Output the (X, Y) coordinate of the center of the cell containing the given text.  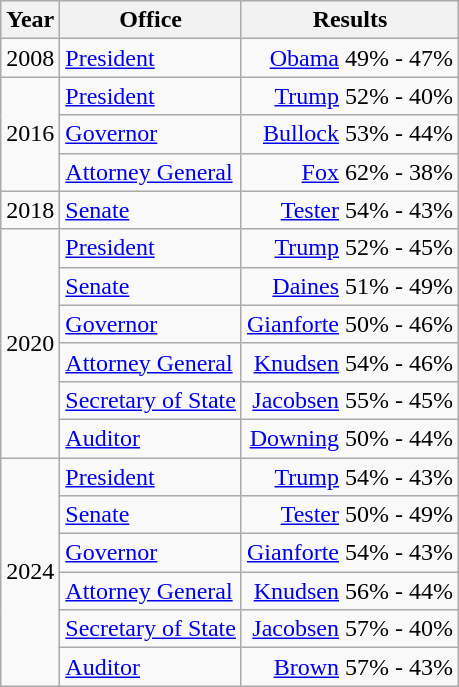
Tester 50% - 49% (350, 515)
2020 (30, 343)
Trump 52% - 45% (350, 248)
Knudsen 56% - 44% (350, 591)
2008 (30, 58)
Jacobsen 57% - 40% (350, 629)
Trump 52% - 40% (350, 96)
2024 (30, 572)
Gianforte 50% - 46% (350, 324)
Jacobsen 55% - 45% (350, 400)
Daines 51% - 49% (350, 286)
2016 (30, 134)
Fox 62% - 38% (350, 172)
Brown 57% - 43% (350, 667)
Office (151, 20)
Tester 54% - 43% (350, 210)
Results (350, 20)
Downing 50% - 44% (350, 438)
Bullock 53% - 44% (350, 134)
Obama 49% - 47% (350, 58)
Year (30, 20)
2018 (30, 210)
Trump 54% - 43% (350, 477)
Knudsen 54% - 46% (350, 362)
Gianforte 54% - 43% (350, 553)
